For the text-containing cell, return its midpoint in [X, Y] coordinate format. 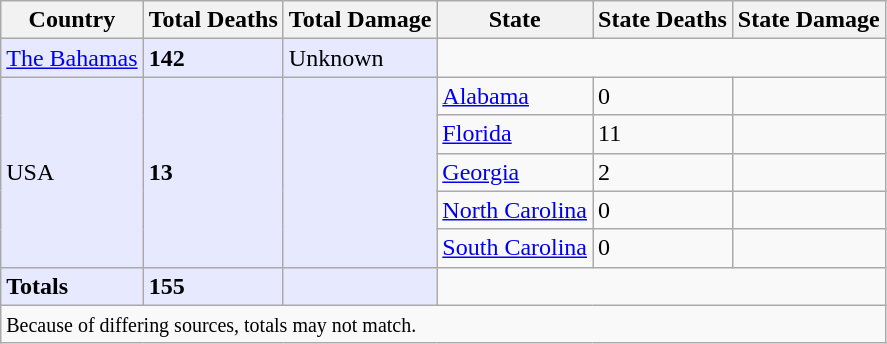
Unknown [360, 58]
Totals [72, 286]
13 [213, 172]
State [515, 20]
North Carolina [515, 210]
USA [72, 172]
Alabama [515, 96]
142 [213, 58]
The Bahamas [72, 58]
State Damage [808, 20]
Country [72, 20]
Total Deaths [213, 20]
Because of differing sources, totals may not match. [444, 324]
2 [663, 172]
Florida [515, 134]
Georgia [515, 172]
Total Damage [360, 20]
South Carolina [515, 248]
11 [663, 134]
155 [213, 286]
State Deaths [663, 20]
